Return [x, y] of the center of cell containing provided text 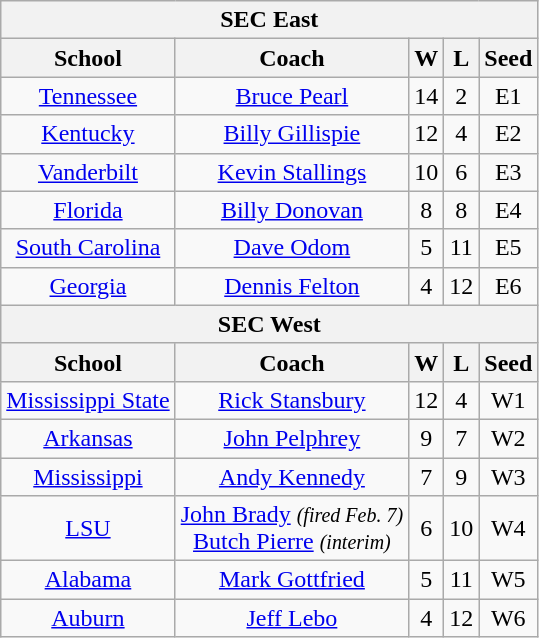
Billy Gillispie [292, 134]
Arkansas [88, 438]
Auburn [88, 618]
E6 [508, 286]
South Carolina [88, 248]
Dennis Felton [292, 286]
W1 [508, 400]
W2 [508, 438]
E3 [508, 172]
E2 [508, 134]
14 [426, 96]
SEC West [270, 324]
Alabama [88, 580]
Georgia [88, 286]
Kentucky [88, 134]
Bruce Pearl [292, 96]
Mississippi State [88, 400]
Andy Kennedy [292, 477]
W3 [508, 477]
Mississippi [88, 477]
2 [462, 96]
John Pelphrey [292, 438]
Rick Stansbury [292, 400]
Jeff Lebo [292, 618]
E1 [508, 96]
Florida [88, 210]
E5 [508, 248]
Vanderbilt [88, 172]
John Brady (fired Feb. 7) Butch Pierre (interim) [292, 528]
E4 [508, 210]
Mark Gottfried [292, 580]
SEC East [270, 20]
Dave Odom [292, 248]
W4 [508, 528]
LSU [88, 528]
Billy Donovan [292, 210]
Tennessee [88, 96]
Kevin Stallings [292, 172]
W6 [508, 618]
W5 [508, 580]
